Return [x, y] of the center of cell containing provided text 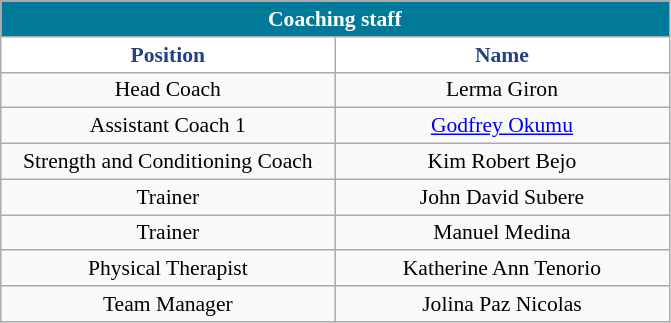
Lerma Giron [502, 90]
Position [168, 55]
Kim Robert Bejo [502, 162]
Jolina Paz Nicolas [502, 304]
Head Coach [168, 90]
Physical Therapist [168, 269]
Name [502, 55]
Coaching staff [335, 19]
Strength and Conditioning Coach [168, 162]
Godfrey Okumu [502, 126]
Katherine Ann Tenorio [502, 269]
Assistant Coach 1 [168, 126]
Manuel Medina [502, 233]
John David Subere [502, 197]
Team Manager [168, 304]
